Capture the cell that displays the provided text and extract its (X, Y) central coordinate. 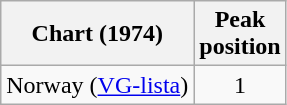
Peakposition (240, 34)
1 (240, 85)
Norway (VG-lista) (98, 85)
Chart (1974) (98, 34)
